From the cell containing the given text, extract its center point as [x, y] coordinate. 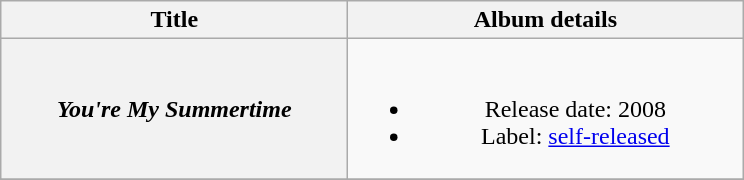
Album details [546, 20]
Release date: 2008Label: self-released [546, 109]
Title [174, 20]
You're My Summertime [174, 109]
